Capture the cell that displays the provided text and extract its (X, Y) central coordinate. 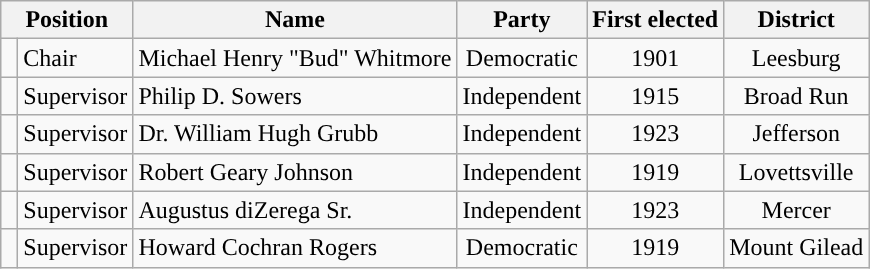
Mercer (796, 210)
Robert Geary Johnson (295, 172)
Lovettsville (796, 172)
Name (295, 20)
First elected (656, 20)
Augustus diZerega Sr. (295, 210)
Broad Run (796, 96)
Jefferson (796, 134)
Leesburg (796, 58)
Dr. William Hugh Grubb (295, 134)
Howard Cochran Rogers (295, 248)
1901 (656, 58)
Party (522, 20)
Philip D. Sowers (295, 96)
Chair (76, 58)
1915 (656, 96)
Mount Gilead (796, 248)
Position (67, 20)
District (796, 20)
Michael Henry "Bud" Whitmore (295, 58)
